Provide the (X, Y) coordinate of the cell's center where the given text is located.  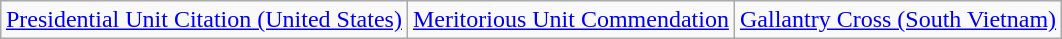
Meritorious Unit Commendation (570, 20)
Gallantry Cross (South Vietnam) (898, 20)
Presidential Unit Citation (United States) (204, 20)
